Return [x, y] of the center of cell containing provided text 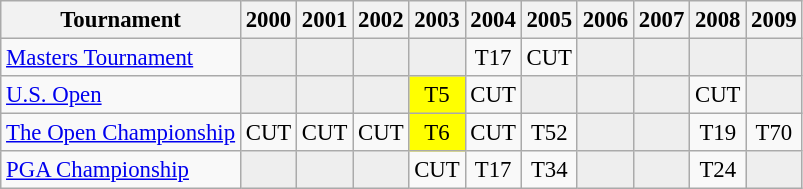
T19 [718, 133]
The Open Championship [121, 133]
T6 [437, 133]
Masters Tournament [121, 58]
2003 [437, 20]
2004 [493, 20]
2007 [661, 20]
2000 [268, 20]
T24 [718, 170]
Tournament [121, 20]
T34 [549, 170]
2001 [325, 20]
2006 [605, 20]
2009 [774, 20]
2002 [381, 20]
PGA Championship [121, 170]
T70 [774, 133]
T5 [437, 95]
T52 [549, 133]
2005 [549, 20]
2008 [718, 20]
U.S. Open [121, 95]
